Identify which cell holds the provided text, then report its [x, y] central coordinate. 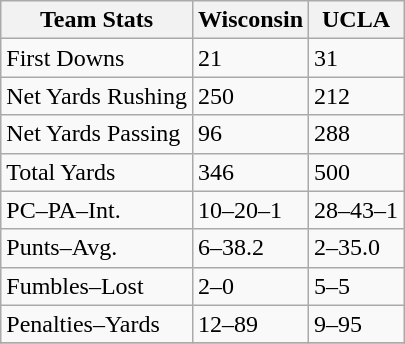
96 [251, 134]
500 [356, 172]
10–20–1 [251, 210]
2–0 [251, 286]
First Downs [97, 58]
2–35.0 [356, 248]
Punts–Avg. [97, 248]
288 [356, 134]
12–89 [251, 324]
6–38.2 [251, 248]
Fumbles–Lost [97, 286]
21 [251, 58]
250 [251, 96]
UCLA [356, 20]
9–95 [356, 324]
Total Yards [97, 172]
5–5 [356, 286]
PC–PA–Int. [97, 210]
Penalties–Yards [97, 324]
Team Stats [97, 20]
28–43–1 [356, 210]
Net Yards Passing [97, 134]
Wisconsin [251, 20]
31 [356, 58]
346 [251, 172]
Net Yards Rushing [97, 96]
212 [356, 96]
